Find where the given text appears and provide that cell's center as (X, Y) coordinate. 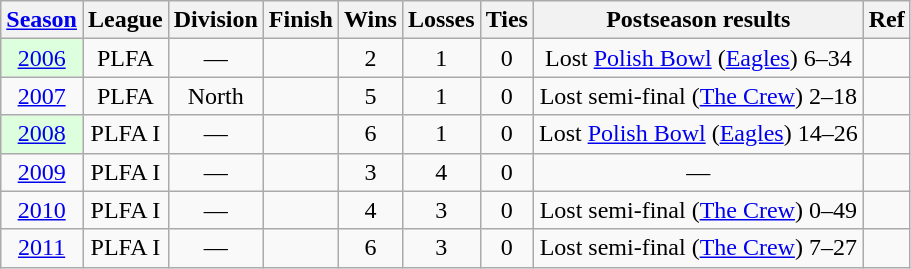
2008 (42, 134)
North (216, 96)
Wins (370, 20)
2006 (42, 58)
Season (42, 20)
Division (216, 20)
Lost semi-final (The Crew) 2–18 (698, 96)
2009 (42, 172)
Losses (441, 20)
League (125, 20)
2 (370, 58)
Postseason results (698, 20)
Finish (300, 20)
Lost semi-final (The Crew) 7–27 (698, 248)
2011 (42, 248)
Lost semi-final (The Crew) 0–49 (698, 210)
Ties (506, 20)
Ref (886, 20)
Lost Polish Bowl (Eagles) 6–34 (698, 58)
2007 (42, 96)
Lost Polish Bowl (Eagles) 14–26 (698, 134)
5 (370, 96)
2010 (42, 210)
